Capture the cell that displays the provided text and extract its [x, y] central coordinate. 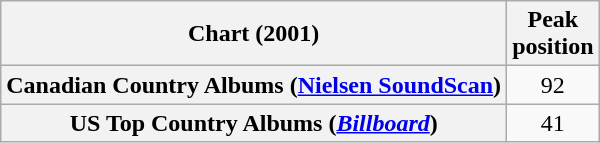
92 [553, 85]
Canadian Country Albums (Nielsen SoundScan) [254, 85]
Peakposition [553, 34]
US Top Country Albums (Billboard) [254, 123]
41 [553, 123]
Chart (2001) [254, 34]
